Capture the cell that displays the provided text and extract its [x, y] central coordinate. 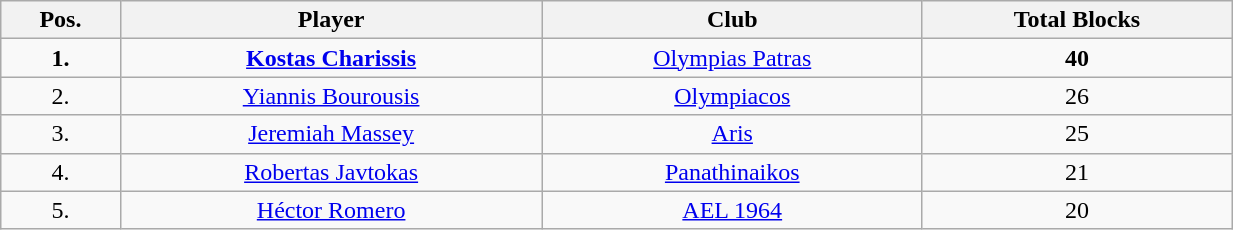
40 [1076, 58]
2. [60, 96]
Club [732, 20]
Olympias Patras [732, 58]
20 [1076, 210]
Kostas Charissis [331, 58]
Yiannis Bourousis [331, 96]
4. [60, 172]
Robertas Javtokas [331, 172]
Héctor Romero [331, 210]
Total Blocks [1076, 20]
3. [60, 134]
5. [60, 210]
1. [60, 58]
Pos. [60, 20]
Jeremiah Massey [331, 134]
Player [331, 20]
26 [1076, 96]
21 [1076, 172]
AEL 1964 [732, 210]
Aris [732, 134]
Olympiacos [732, 96]
Panathinaikos [732, 172]
25 [1076, 134]
